Find where the given text appears and provide that cell's center as [X, Y] coordinate. 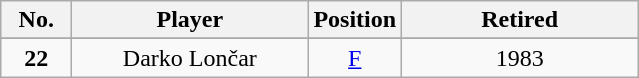
22 [36, 58]
Darko Lončar [190, 58]
Retired [520, 20]
F [355, 58]
1983 [520, 58]
No. [36, 20]
Player [190, 20]
Position [355, 20]
